Extract the [x, y] coordinate from the center of the cell holding the provided text.  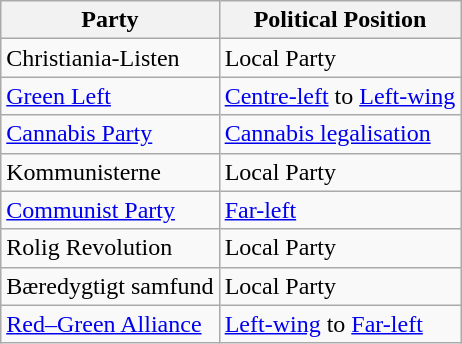
Green Left [110, 96]
Red–Green Alliance [110, 324]
Bæredygtigt samfund [110, 286]
Political Position [340, 20]
Kommunisterne [110, 172]
Cannabis Party [110, 134]
Rolig Revolution [110, 248]
Communist Party [110, 210]
Far-left [340, 210]
Cannabis legalisation [340, 134]
Party [110, 20]
Christiania-Listen [110, 58]
Centre-left to Left-wing [340, 96]
Left-wing to Far-left [340, 324]
